Scan for the cell matching the given text and deliver its (X, Y) coordinate at center. 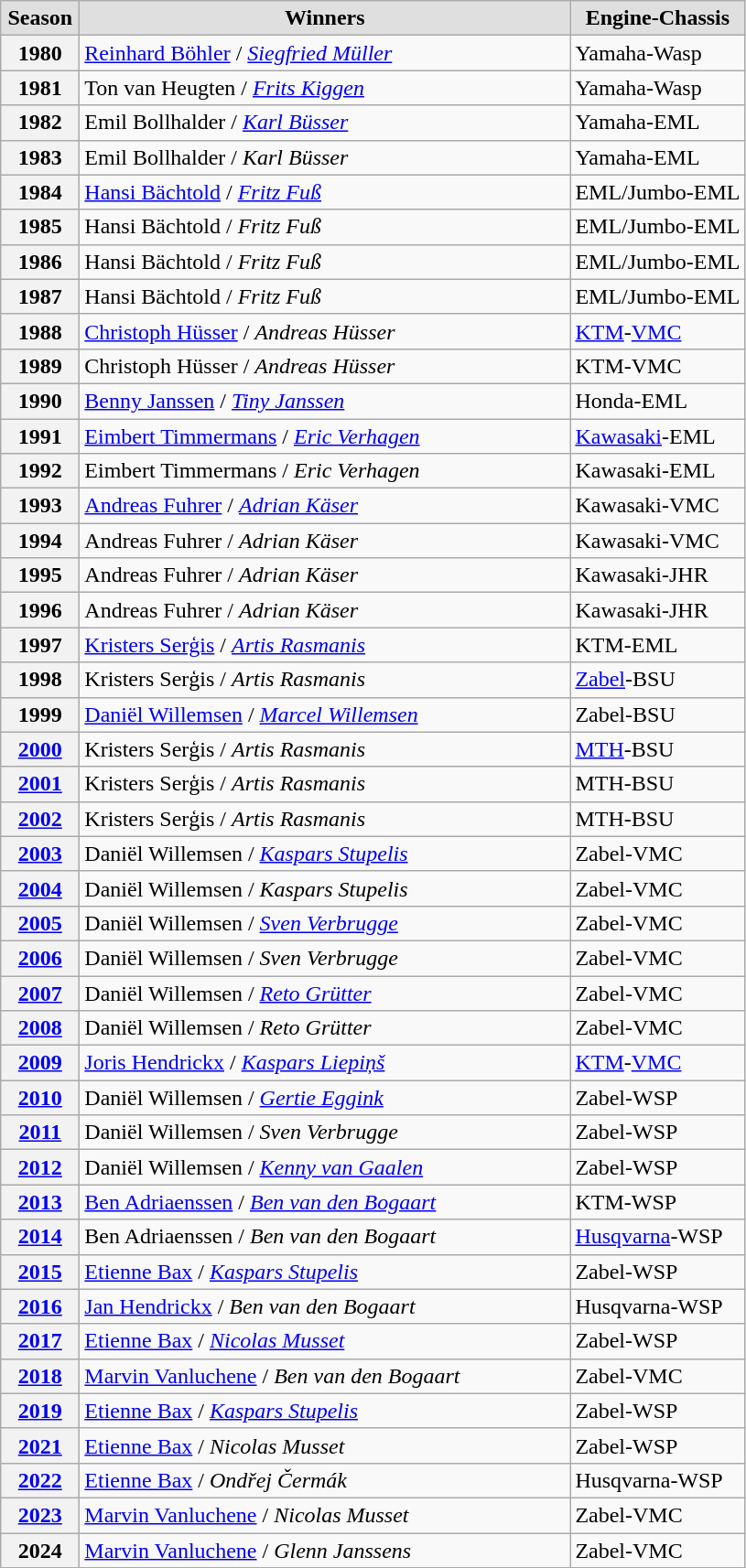
Daniël Willemsen / Marcel Willemsen (325, 714)
Honda-EML (657, 401)
2006 (40, 958)
KTM-WSP (657, 1202)
Ton van Heugten / Frits Kiggen (325, 88)
2017 (40, 1341)
1991 (40, 436)
2011 (40, 1133)
2001 (40, 784)
1980 (40, 53)
1981 (40, 88)
Daniël Willemsen / Kenny van Gaalen (325, 1167)
1997 (40, 645)
2023 (40, 1515)
Winners (325, 18)
1993 (40, 506)
2004 (40, 888)
1996 (40, 610)
Marvin Vanluchene / Glenn Janssens (325, 1551)
Jan Hendrickx / Ben van den Bogaart (325, 1306)
2024 (40, 1551)
1992 (40, 471)
2007 (40, 993)
2003 (40, 854)
2018 (40, 1376)
1998 (40, 680)
Joris Hendrickx / Kaspars Liepiņš (325, 1063)
2000 (40, 749)
1985 (40, 227)
1995 (40, 575)
2015 (40, 1272)
1986 (40, 262)
2014 (40, 1237)
1983 (40, 157)
Reinhard Böhler / Siegfried Müller (325, 53)
2021 (40, 1445)
1984 (40, 192)
Marvin Vanluchene / Nicolas Musset (325, 1515)
Benny Janssen / Tiny Janssen (325, 401)
1988 (40, 331)
2013 (40, 1202)
2016 (40, 1306)
KTM-EML (657, 645)
2022 (40, 1480)
1990 (40, 401)
1982 (40, 123)
2005 (40, 923)
Engine-Chassis (657, 18)
Marvin Vanluchene / Ben van den Bogaart (325, 1376)
1989 (40, 366)
1994 (40, 541)
2008 (40, 1028)
2010 (40, 1098)
Daniël Willemsen / Gertie Eggink (325, 1098)
2012 (40, 1167)
1987 (40, 296)
2019 (40, 1411)
2009 (40, 1063)
Season (40, 18)
2002 (40, 819)
1999 (40, 714)
Etienne Bax / Ondřej Čermák (325, 1480)
